Return [X, Y] of the center of cell containing provided text 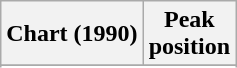
Chart (1990) [72, 34]
Peakposition [189, 34]
